Search for the cell housing the specified text and yield its [X, Y] center coordinate. 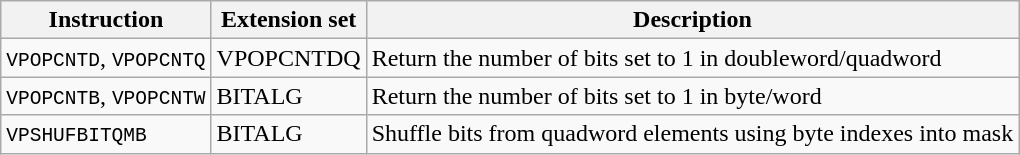
VPOPCNTDQ [288, 58]
Shuffle bits from quadword elements using byte indexes into mask [692, 134]
Return the number of bits set to 1 in byte/word [692, 96]
Return the number of bits set to 1 in doubleword/quadword [692, 58]
Extension set [288, 20]
VPOPCNTD, VPOPCNTQ [106, 58]
Description [692, 20]
VPSHUFBITQMB [106, 134]
VPOPCNTB, VPOPCNTW [106, 96]
Instruction [106, 20]
